Pinpoint the cell where the given text exists, returning its [X, Y] midpoint coordinate. 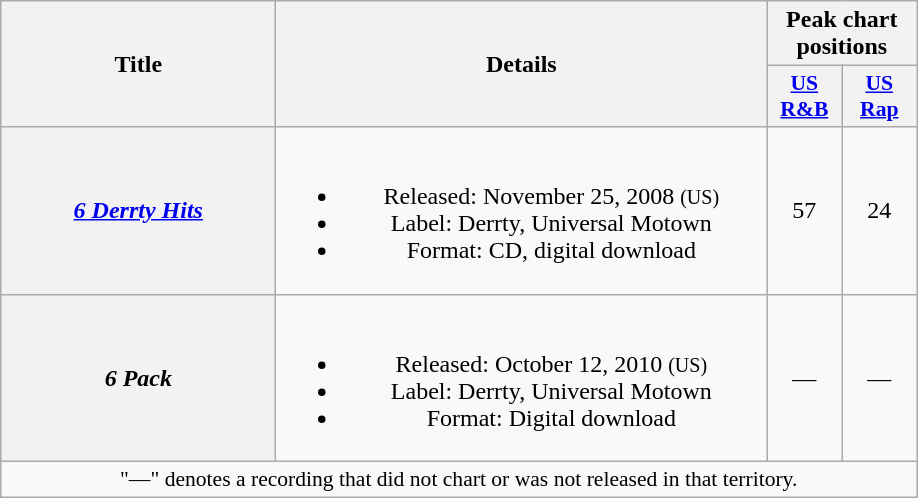
6 Derrty Hits [138, 210]
57 [804, 210]
Released: November 25, 2008 (US)Label: Derrty, Universal MotownFormat: CD, digital download [522, 210]
Released: October 12, 2010 (US)Label: Derrty, Universal MotownFormat: Digital download [522, 378]
USRap [880, 96]
Title [138, 64]
Details [522, 64]
Peak chart positions [842, 34]
"—" denotes a recording that did not chart or was not released in that territory. [459, 479]
6 Pack [138, 378]
USR&B [804, 96]
24 [880, 210]
